Scan for the cell matching the given text and deliver its [X, Y] coordinate at center. 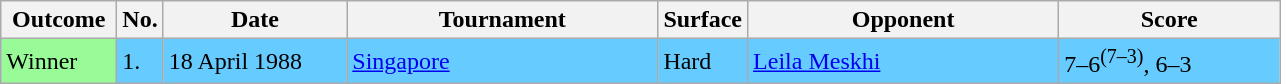
Tournament [502, 20]
7–6(7–3), 6–3 [1170, 62]
18 April 1988 [255, 62]
Score [1170, 20]
Winner [59, 62]
Singapore [502, 62]
Leila Meskhi [904, 62]
Surface [703, 20]
Hard [703, 62]
Opponent [904, 20]
Outcome [59, 20]
Date [255, 20]
No. [140, 20]
1. [140, 62]
